Capture the cell that displays the provided text and extract its (X, Y) central coordinate. 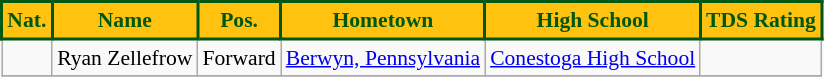
Pos. (238, 20)
TDS Rating (760, 20)
Berwyn, Pennsylvania (383, 57)
Forward (238, 57)
Hometown (383, 20)
Ryan Zellefrow (124, 57)
Conestoga High School (592, 57)
Nat. (28, 20)
Name (124, 20)
High School (592, 20)
